Output the [X, Y] coordinate of the center of the cell containing the given text.  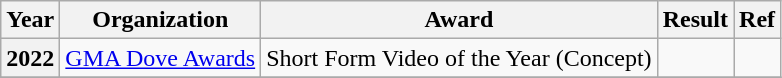
Ref [758, 20]
GMA Dove Awards [160, 58]
Year [30, 20]
Award [459, 20]
Result [695, 20]
Short Form Video of the Year (Concept) [459, 58]
2022 [30, 58]
Organization [160, 20]
